Extract the [x, y] coordinate from the center of the cell holding the provided text.  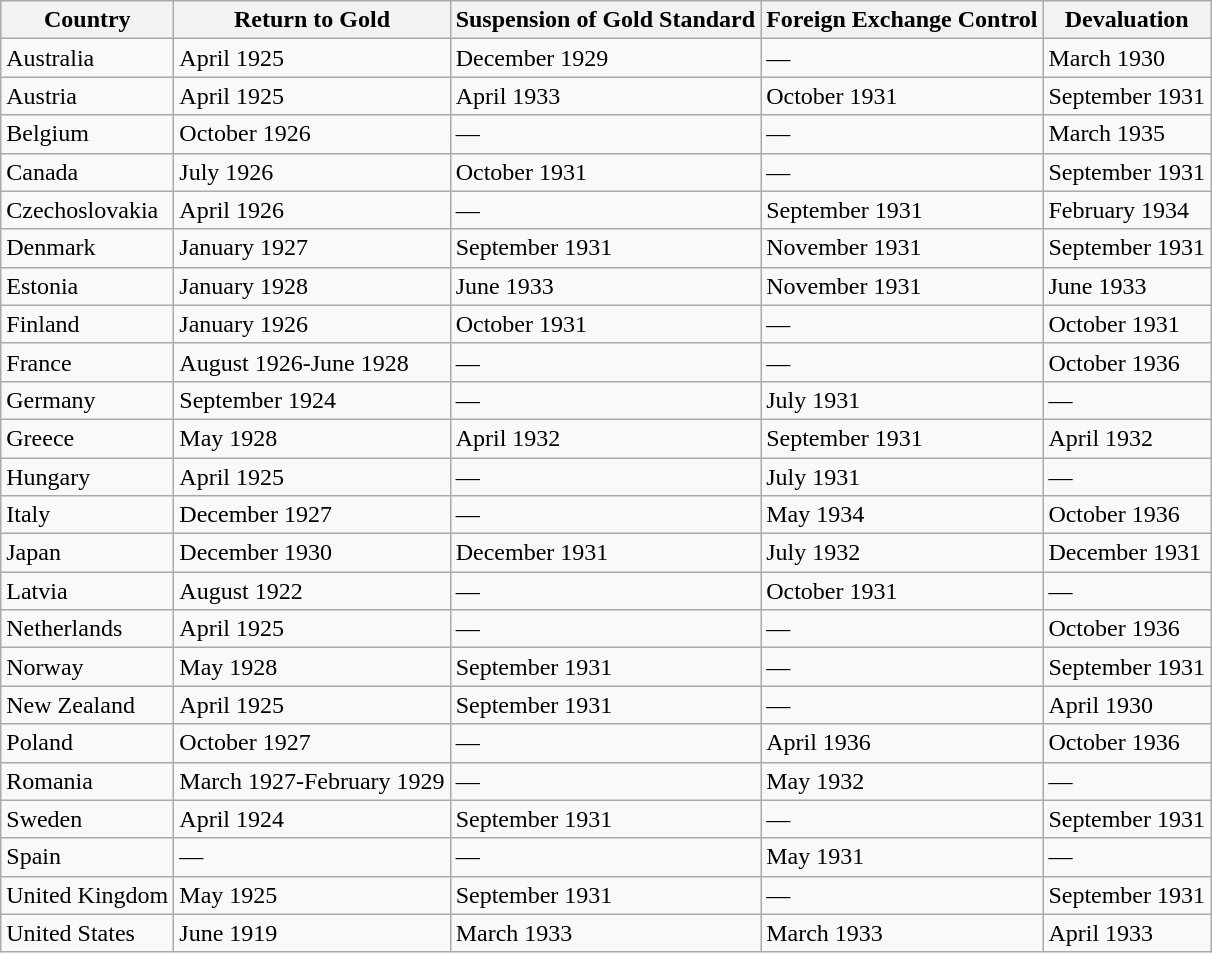
Belgium [88, 134]
Suspension of Gold Standard [606, 20]
Czechoslovakia [88, 210]
Australia [88, 58]
Japan [88, 553]
December 1927 [312, 515]
July 1926 [312, 172]
June 1919 [312, 933]
September 1924 [312, 400]
October 1927 [312, 743]
August 1922 [312, 591]
Canada [88, 172]
Italy [88, 515]
January 1928 [312, 286]
July 1932 [902, 553]
Sweden [88, 819]
April 1924 [312, 819]
Spain [88, 857]
October 1926 [312, 134]
Estonia [88, 286]
March 1927-February 1929 [312, 781]
Country [88, 20]
Denmark [88, 248]
May 1931 [902, 857]
April 1930 [1127, 705]
April 1936 [902, 743]
Latvia [88, 591]
Netherlands [88, 629]
May 1932 [902, 781]
Norway [88, 667]
Finland [88, 324]
March 1935 [1127, 134]
August 1926-June 1928 [312, 362]
Greece [88, 438]
January 1927 [312, 248]
December 1929 [606, 58]
Return to Gold [312, 20]
New Zealand [88, 705]
Hungary [88, 477]
Romania [88, 781]
Austria [88, 96]
March 1930 [1127, 58]
Devaluation [1127, 20]
May 1925 [312, 895]
Germany [88, 400]
May 1934 [902, 515]
United States [88, 933]
United Kingdom [88, 895]
February 1934 [1127, 210]
December 1930 [312, 553]
Poland [88, 743]
January 1926 [312, 324]
France [88, 362]
April 1926 [312, 210]
Foreign Exchange Control [902, 20]
